Locate the cell with the specified text and output its [X, Y] center coordinate. 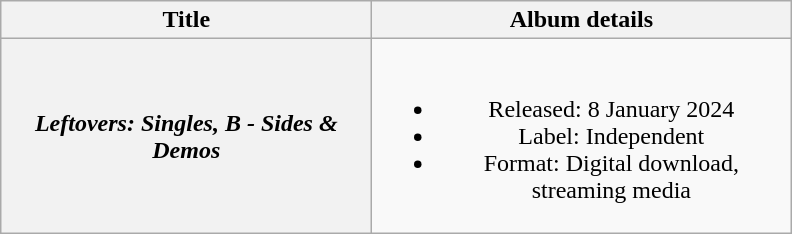
Album details [582, 20]
Released: 8 January 2024Label: IndependentFormat: Digital download, streaming media [582, 136]
Title [186, 20]
Leftovers: Singles, B - Sides & Demos [186, 136]
